Return [x, y] of the center of cell containing provided text 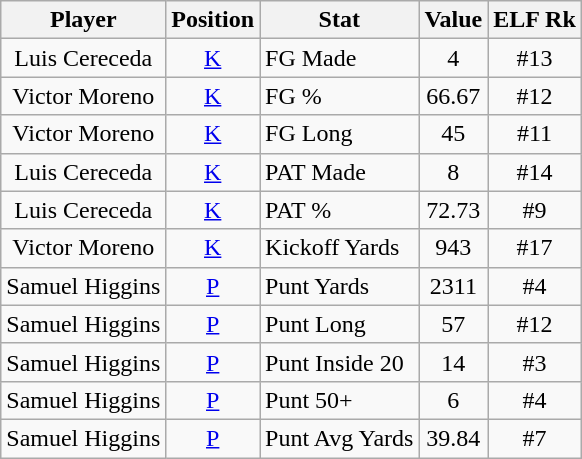
4 [454, 58]
Position [213, 20]
#3 [535, 362]
ELF Rk [535, 20]
Player [84, 20]
Punt 50+ [340, 400]
#11 [535, 134]
57 [454, 324]
#7 [535, 438]
66.67 [454, 96]
39.84 [454, 438]
#17 [535, 248]
45 [454, 134]
FG Made [340, 58]
2311 [454, 286]
Punt Inside 20 [340, 362]
PAT % [340, 210]
FG % [340, 96]
943 [454, 248]
#14 [535, 172]
#13 [535, 58]
8 [454, 172]
Punt Long [340, 324]
Value [454, 20]
14 [454, 362]
#9 [535, 210]
FG Long [340, 134]
72.73 [454, 210]
6 [454, 400]
Stat [340, 20]
Punt Yards [340, 286]
PAT Made [340, 172]
Punt Avg Yards [340, 438]
Kickoff Yards [340, 248]
